Locate the cell with the specified text and output its [X, Y] center coordinate. 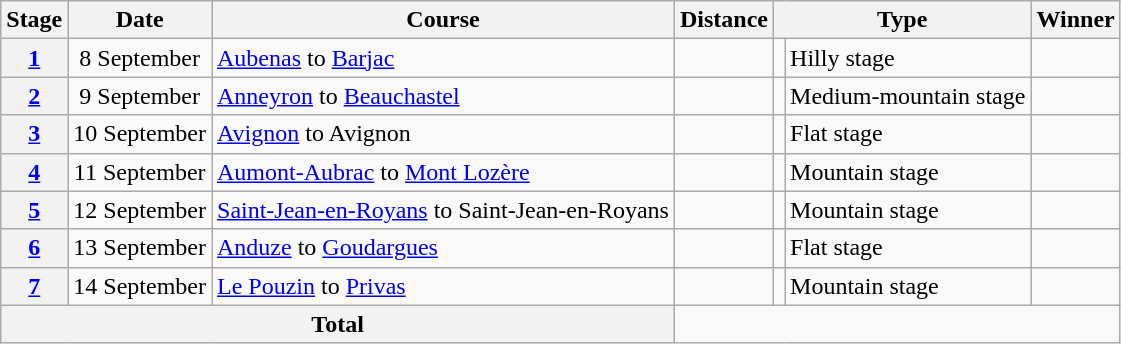
Total [338, 324]
Aubenas to Barjac [444, 58]
Medium-mountain stage [908, 96]
4 [34, 172]
Avignon to Avignon [444, 134]
Aumont-Aubrac to Mont Lozère [444, 172]
1 [34, 58]
7 [34, 286]
Le Pouzin to Privas [444, 286]
9 September [140, 96]
5 [34, 210]
11 September [140, 172]
Course [444, 20]
Hilly stage [908, 58]
Anduze to Goudargues [444, 248]
Stage [34, 20]
Saint-Jean-en-Royans to Saint-Jean-en-Royans [444, 210]
14 September [140, 286]
Winner [1076, 20]
10 September [140, 134]
6 [34, 248]
2 [34, 96]
Anneyron to Beauchastel [444, 96]
13 September [140, 248]
Distance [724, 20]
12 September [140, 210]
8 September [140, 58]
3 [34, 134]
Date [140, 20]
Type [902, 20]
